Pinpoint the cell where the given text exists, returning its [X, Y] midpoint coordinate. 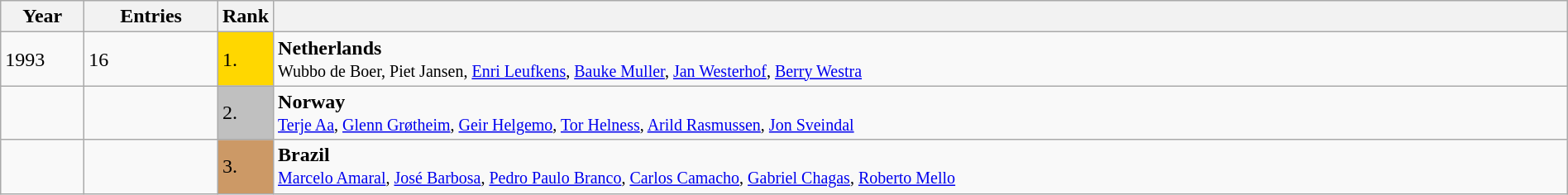
Rank [245, 17]
Entries [151, 17]
Year [43, 17]
1. [245, 59]
NetherlandsWubbo de Boer, Piet Jansen, Enri Leufkens, Bauke Muller, Jan Westerhof, Berry Westra [921, 59]
1993 [43, 59]
2. [245, 112]
3. [245, 167]
NorwayTerje Aa, Glenn Grøtheim, Geir Helgemo, Tor Helness, Arild Rasmussen, Jon Sveindal [921, 112]
16 [151, 59]
BrazilMarcelo Amaral, José Barbosa, Pedro Paulo Branco, Carlos Camacho, Gabriel Chagas, Roberto Mello [921, 167]
